From the cell containing the given text, extract its center point as [X, Y] coordinate. 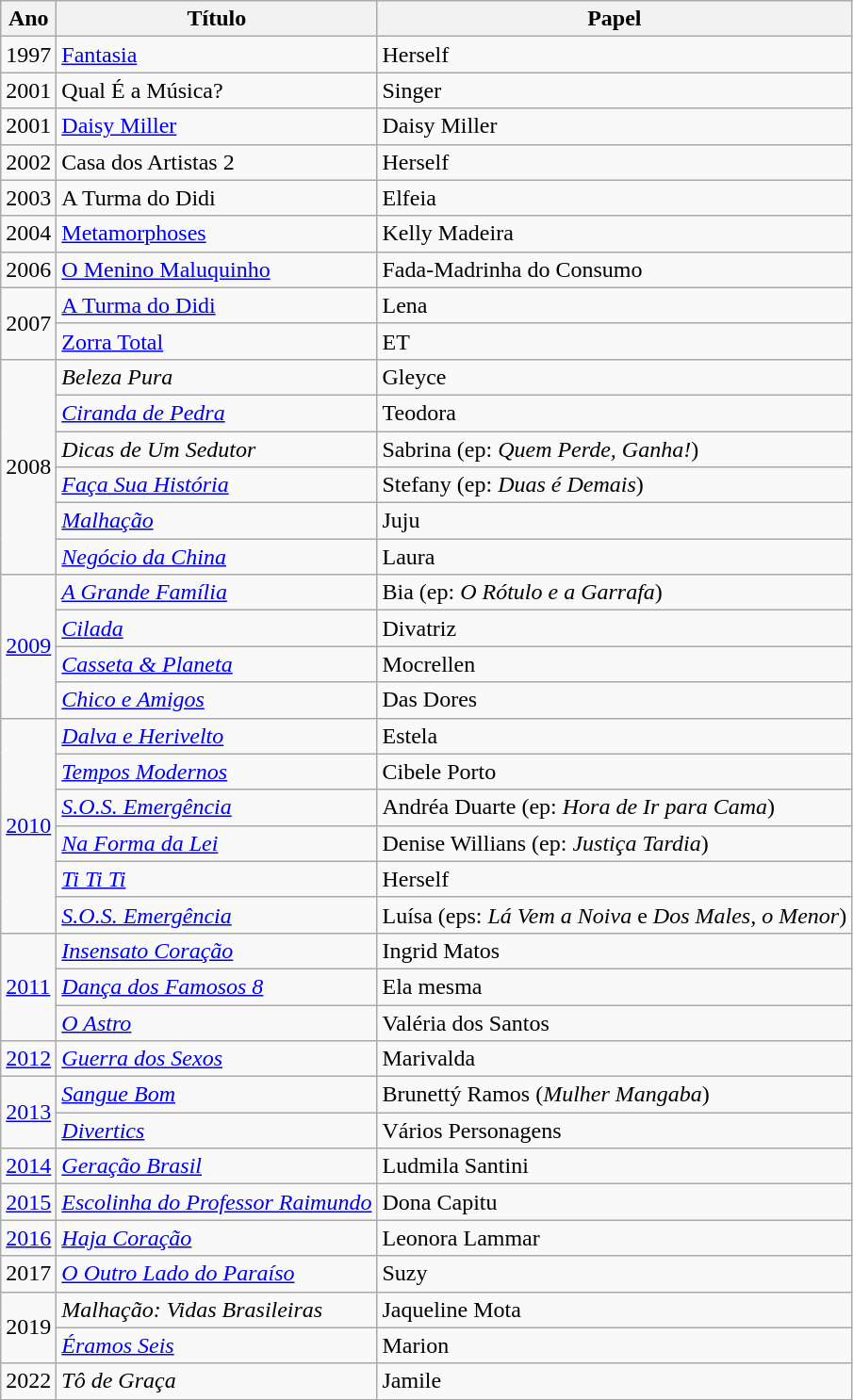
Cilada [217, 628]
Geração Brasil [217, 1166]
Vários Personagens [615, 1131]
2009 [28, 646]
Casseta & Planeta [217, 664]
Casa dos Artistas 2 [217, 162]
Ano [28, 19]
Dicas de Um Sedutor [217, 449]
2006 [28, 269]
Éramos Seis [217, 1345]
Sangue Bom [217, 1095]
2004 [28, 234]
Divatriz [615, 628]
2010 [28, 825]
ET [615, 341]
Valéria dos Santos [615, 1022]
Chico e Amigos [217, 700]
Beleza Pura [217, 377]
Negócio da China [217, 557]
Papel [615, 19]
Teodora [615, 413]
2012 [28, 1059]
Escolinha do Professor Raimundo [217, 1202]
Denise Willians (ep: Justiça Tardia) [615, 843]
Tô de Graça [217, 1381]
Fada-Madrinha do Consumo [615, 269]
Jaqueline Mota [615, 1310]
Metamorphoses [217, 234]
Ciranda de Pedra [217, 413]
Fantasia [217, 55]
1997 [28, 55]
Zorra Total [217, 341]
O Menino Maluquinho [217, 269]
Guerra dos Sexos [217, 1059]
Ingrid Matos [615, 951]
Malhação: Vidas Brasileiras [217, 1310]
Bia (ep: O Rótulo e a Garrafa) [615, 593]
2017 [28, 1274]
Elfeia [615, 198]
2016 [28, 1238]
Sabrina (ep: Quem Perde, Ganha!) [615, 449]
Luísa (eps: Lá Vem a Noiva e Dos Males, o Menor) [615, 915]
Gleyce [615, 377]
Marion [615, 1345]
Andréa Duarte (ep: Hora de Ir para Cama) [615, 807]
Ludmila Santini [615, 1166]
2011 [28, 986]
Leonora Lammar [615, 1238]
A Grande Família [217, 593]
Brunettý Ramos (Mulher Mangaba) [615, 1095]
Tempos Modernos [217, 772]
Estela [615, 736]
Kelly Madeira [615, 234]
Cibele Porto [615, 772]
Laura [615, 557]
2003 [28, 198]
Singer [615, 90]
Mocrellen [615, 664]
Das Dores [615, 700]
2002 [28, 162]
Qual É a Música? [217, 90]
2007 [28, 323]
Faça Sua História [217, 485]
Marivalda [615, 1059]
2013 [28, 1113]
Lena [615, 305]
Divertics [217, 1131]
Insensato Coração [217, 951]
2008 [28, 466]
Juju [615, 521]
Título [217, 19]
Stefany (ep: Duas é Demais) [615, 485]
O Astro [217, 1022]
2015 [28, 1202]
2022 [28, 1381]
Malhação [217, 521]
Dalva e Herivelto [217, 736]
Dona Capitu [615, 1202]
Na Forma da Lei [217, 843]
Jamile [615, 1381]
Haja Coração [217, 1238]
Dança dos Famosos 8 [217, 986]
Suzy [615, 1274]
2014 [28, 1166]
Ela mesma [615, 986]
Ti Ti Ti [217, 879]
O Outro Lado do Paraíso [217, 1274]
2019 [28, 1327]
